Extract the (X, Y) coordinate from the center of the cell holding the provided text.  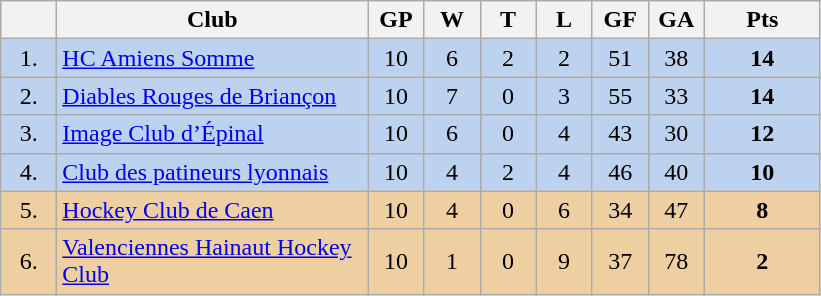
Pts (762, 20)
5. (29, 210)
GA (676, 20)
L (564, 20)
55 (620, 96)
6. (29, 262)
12 (762, 134)
34 (620, 210)
3 (564, 96)
37 (620, 262)
Club des patineurs lyonnais (212, 172)
Club (212, 20)
HC Amiens Somme (212, 58)
47 (676, 210)
4. (29, 172)
T (508, 20)
78 (676, 262)
Hockey Club de Caen (212, 210)
43 (620, 134)
33 (676, 96)
9 (564, 262)
8 (762, 210)
Image Club d’Épinal (212, 134)
Valenciennes Hainaut Hockey Club (212, 262)
GP (396, 20)
46 (620, 172)
30 (676, 134)
1. (29, 58)
51 (620, 58)
7 (452, 96)
40 (676, 172)
1 (452, 262)
GF (620, 20)
W (452, 20)
3. (29, 134)
2. (29, 96)
Diables Rouges de Briançon (212, 96)
38 (676, 58)
